For the text-containing cell, return its midpoint in [x, y] coordinate format. 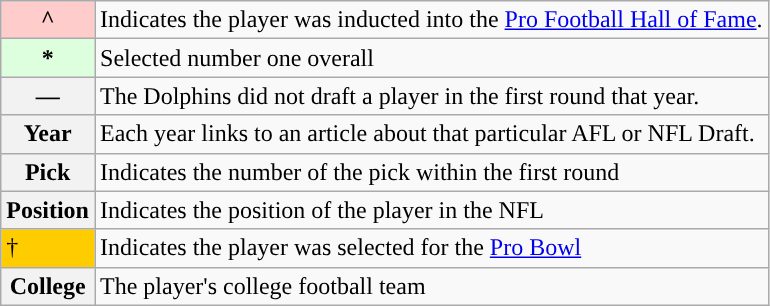
College [48, 286]
Indicates the position of the player in the NFL [431, 210]
† [48, 248]
Year [48, 134]
Indicates the player was inducted into the Pro Football Hall of Fame. [431, 20]
* [48, 58]
The player's college football team [431, 286]
Indicates the number of the pick within the first round [431, 172]
Each year links to an article about that particular AFL or NFL Draft. [431, 134]
^ [48, 20]
Selected number one overall [431, 58]
Indicates the player was selected for the Pro Bowl [431, 248]
— [48, 96]
The Dolphins did not draft a player in the first round that year. [431, 96]
Pick [48, 172]
Position [48, 210]
